Determine the [X, Y] coordinate at the center of the cell enclosing the given text.  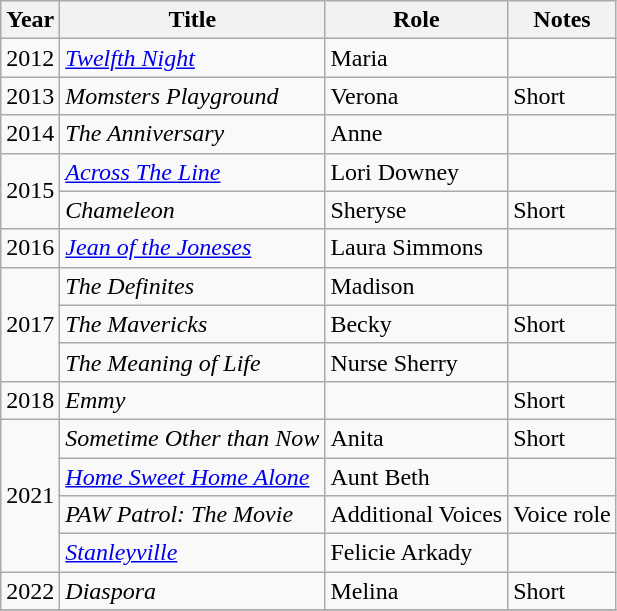
Lori Downey [416, 172]
2012 [30, 58]
2018 [30, 400]
2022 [30, 591]
2021 [30, 495]
2015 [30, 191]
Chameleon [192, 210]
Year [30, 20]
2016 [30, 248]
The Definites [192, 286]
Role [416, 20]
Diaspora [192, 591]
Momsters Playground [192, 96]
Title [192, 20]
Voice role [562, 515]
Felicie Arkady [416, 553]
Sometime Other than Now [192, 438]
2013 [30, 96]
Additional Voices [416, 515]
Verona [416, 96]
Stanleyville [192, 553]
Aunt Beth [416, 477]
Anita [416, 438]
Jean of the Joneses [192, 248]
Twelfth Night [192, 58]
Melina [416, 591]
2017 [30, 324]
Home Sweet Home Alone [192, 477]
Anne [416, 134]
Laura Simmons [416, 248]
Madison [416, 286]
2014 [30, 134]
Maria [416, 58]
The Meaning of Life [192, 362]
Sheryse [416, 210]
Notes [562, 20]
Across The Line [192, 172]
PAW Patrol: The Movie [192, 515]
Nurse Sherry [416, 362]
Becky [416, 324]
The Mavericks [192, 324]
Emmy [192, 400]
The Anniversary [192, 134]
